For the text-containing cell, return its midpoint in [x, y] coordinate format. 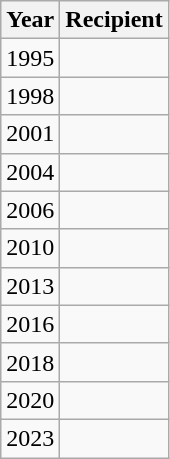
2016 [30, 324]
2010 [30, 248]
2023 [30, 438]
1995 [30, 58]
Recipient [114, 20]
2018 [30, 362]
2020 [30, 400]
Year [30, 20]
2006 [30, 210]
2013 [30, 286]
2004 [30, 172]
1998 [30, 96]
2001 [30, 134]
